Locate the cell with the specified text and output its (X, Y) center coordinate. 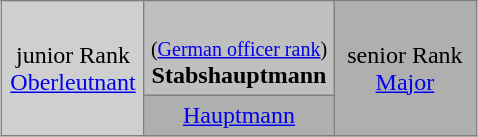
senior RankMajor (405, 68)
junior RankOberleutnant (73, 68)
(German officer rank)Stabshauptmann (239, 48)
Hauptmann (239, 115)
